Capture the cell that displays the provided text and extract its [x, y] central coordinate. 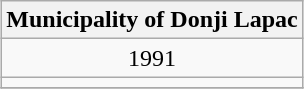
1991 [152, 58]
Municipality of Donji Lapac [152, 20]
